Scan for the cell matching the given text and deliver its (X, Y) coordinate at center. 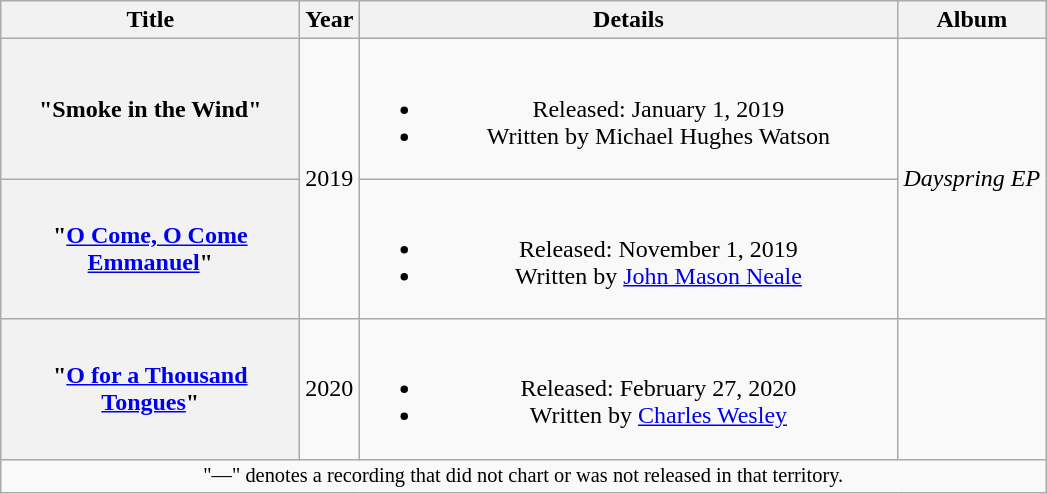
2019 (330, 179)
Year (330, 20)
Title (150, 20)
Released: February 27, 2020Written by Charles Wesley (628, 389)
Album (972, 20)
"O Come, O Come Emmanuel" (150, 249)
"—" denotes a recording that did not chart or was not released in that territory. (524, 476)
Released: November 1, 2019Written by John Mason Neale (628, 249)
Details (628, 20)
"Smoke in the Wind" (150, 109)
"O for a Thousand Tongues" (150, 389)
Released: January 1, 2019Written by Michael Hughes Watson (628, 109)
2020 (330, 389)
Dayspring EP (972, 179)
